Output the (x, y) coordinate of the center of the cell containing the given text.  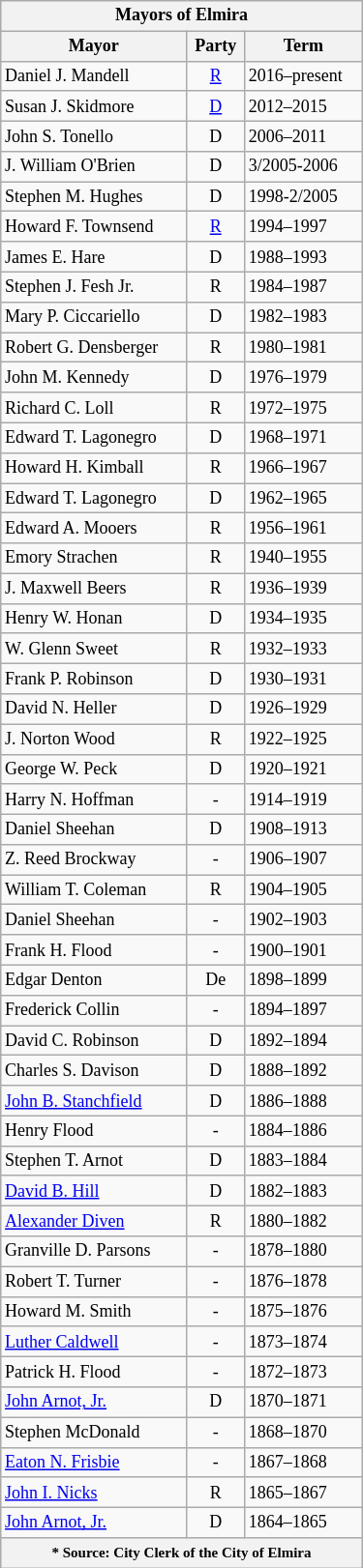
1865–1867 (303, 1493)
1876–1878 (303, 1282)
J. William O'Brien (94, 166)
Mayors of Elmira (182, 15)
Party (216, 46)
1922–1925 (303, 739)
1972–1975 (303, 408)
1962–1965 (303, 499)
1994–1997 (303, 226)
2006–2011 (303, 135)
1936–1939 (303, 588)
1904–1905 (303, 889)
1898–1899 (303, 980)
Mayor (94, 46)
Robert T. Turner (94, 1282)
John I. Nicks (94, 1493)
George W. Peck (94, 769)
1988–1993 (303, 257)
1906–1907 (303, 860)
Term (303, 46)
1926–1929 (303, 710)
1914–1919 (303, 799)
1892–1894 (303, 1040)
1880–1882 (303, 1222)
1882–1883 (303, 1191)
Susan J. Skidmore (94, 106)
1976–1979 (303, 377)
3/2005-2006 (303, 166)
1870–1871 (303, 1402)
1900–1901 (303, 949)
Robert G. Densberger (94, 348)
Howard F. Townsend (94, 226)
John B. Stanchfield (94, 1100)
1888–1892 (303, 1071)
John S. Tonello (94, 135)
1868–1870 (303, 1433)
1982–1983 (303, 317)
2012–2015 (303, 106)
De (216, 980)
Stephen J. Fesh Jr. (94, 286)
1873–1874 (303, 1342)
1998-2/2005 (303, 197)
Harry N. Hoffman (94, 799)
1940–1955 (303, 559)
Frank P. Robinson (94, 679)
1884–1886 (303, 1131)
David C. Robinson (94, 1040)
1968–1971 (303, 437)
Edgar Denton (94, 980)
J. Norton Wood (94, 739)
Stephen McDonald (94, 1433)
William T. Coleman (94, 889)
Eaton N. Frisbie (94, 1462)
1867–1868 (303, 1462)
David B. Hill (94, 1191)
Emory Strachen (94, 559)
Alexander Diven (94, 1222)
1980–1981 (303, 348)
1864–1865 (303, 1522)
Stephen T. Arnot (94, 1160)
Frederick Collin (94, 1009)
Henry Flood (94, 1131)
Granville D. Parsons (94, 1251)
1902–1903 (303, 920)
1878–1880 (303, 1251)
Luther Caldwell (94, 1342)
1956–1961 (303, 528)
1934–1935 (303, 619)
J. Maxwell Beers (94, 588)
Patrick H. Flood (94, 1371)
Mary P. Ciccariello (94, 317)
David N. Heller (94, 710)
W. Glenn Sweet (94, 648)
1932–1933 (303, 648)
Daniel J. Mandell (94, 75)
1894–1897 (303, 1009)
1930–1931 (303, 679)
* Source: City Clerk of the City of Elmira (182, 1553)
1883–1884 (303, 1160)
1875–1876 (303, 1311)
Howard H. Kimball (94, 468)
1872–1873 (303, 1371)
1966–1967 (303, 468)
James E. Hare (94, 257)
Stephen M. Hughes (94, 197)
1984–1987 (303, 286)
Charles S. Davison (94, 1071)
Henry W. Honan (94, 619)
Frank H. Flood (94, 949)
2016–present (303, 75)
1908–1913 (303, 829)
1886–1888 (303, 1100)
Howard M. Smith (94, 1311)
Richard C. Loll (94, 408)
Edward A. Mooers (94, 528)
John M. Kennedy (94, 377)
1920–1921 (303, 769)
Z. Reed Brockway (94, 860)
